Locate the cell with the specified text and output its (x, y) center coordinate. 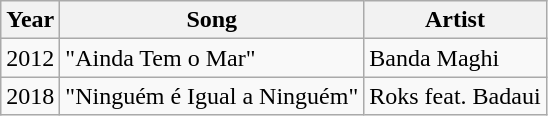
Artist (455, 20)
"Ninguém é Igual a Ninguém" (212, 96)
Roks feat. Badaui (455, 96)
Year (30, 20)
2012 (30, 58)
2018 (30, 96)
"Ainda Tem o Mar" (212, 58)
Song (212, 20)
Banda Maghi (455, 58)
